From the cell containing the given text, extract its center point as (x, y) coordinate. 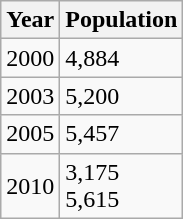
3,1755,615 (122, 186)
Population (122, 20)
2000 (30, 58)
Year (30, 20)
5,457 (122, 134)
5,200 (122, 96)
4,884 (122, 58)
2005 (30, 134)
2010 (30, 186)
2003 (30, 96)
